Locate the cell with the specified text and output its [x, y] center coordinate. 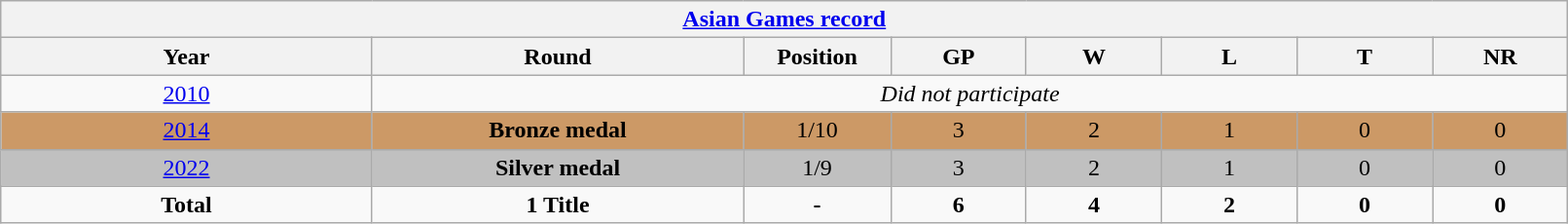
GP [958, 56]
4 [1094, 205]
Round [558, 56]
Did not participate [969, 93]
2014 [187, 131]
6 [958, 205]
2010 [187, 93]
Bronze medal [558, 131]
Position [818, 56]
1/10 [818, 131]
Silver medal [558, 168]
W [1094, 56]
NR [1501, 56]
1 Title [558, 205]
Total [187, 205]
L [1228, 56]
Year [187, 56]
T [1365, 56]
2022 [187, 168]
- [818, 205]
1/9 [818, 168]
Asian Games record [784, 19]
